Find where the given text appears and provide that cell's center as (x, y) coordinate. 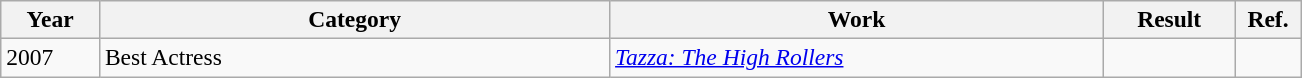
Best Actress (354, 57)
Ref. (1268, 19)
2007 (50, 57)
Result (1169, 19)
Work (857, 19)
Year (50, 19)
Category (354, 19)
Tazza: The High Rollers (857, 57)
